Scan for the cell matching the given text and deliver its [X, Y] coordinate at center. 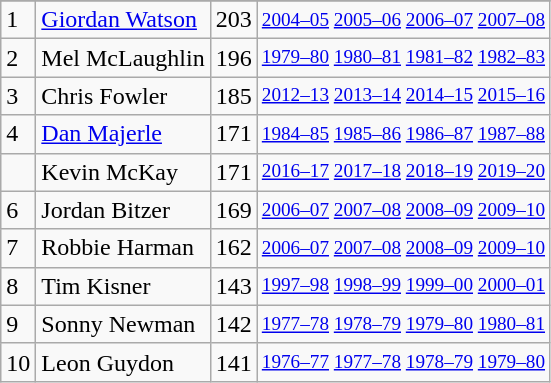
1979–80 1980–81 1981–82 1982–83 [403, 58]
162 [234, 248]
9 [18, 324]
Chris Fowler [123, 96]
143 [234, 286]
6 [18, 210]
7 [18, 248]
8 [18, 286]
2 [18, 58]
169 [234, 210]
2012–13 2013–14 2014–15 2015–16 [403, 96]
1977–78 1978–79 1979–80 1980–81 [403, 324]
Jordan Bitzer [123, 210]
1 [18, 20]
Tim Kisner [123, 286]
141 [234, 362]
Leon Guydon [123, 362]
Mel McLaughlin [123, 58]
1976–77 1977–78 1978–79 1979–80 [403, 362]
1997–98 1998–99 1999–00 2000–01 [403, 286]
1984–85 1985–86 1986–87 1987–88 [403, 134]
142 [234, 324]
3 [18, 96]
2016–17 2017–18 2018–19 2019–20 [403, 172]
2004–05 2005–06 2006–07 2007–08 [403, 20]
Dan Majerle [123, 134]
Kevin McKay [123, 172]
Giordan Watson [123, 20]
196 [234, 58]
10 [18, 362]
185 [234, 96]
Robbie Harman [123, 248]
4 [18, 134]
Sonny Newman [123, 324]
203 [234, 20]
